Extract the [X, Y] coordinate from the center of the cell holding the provided text.  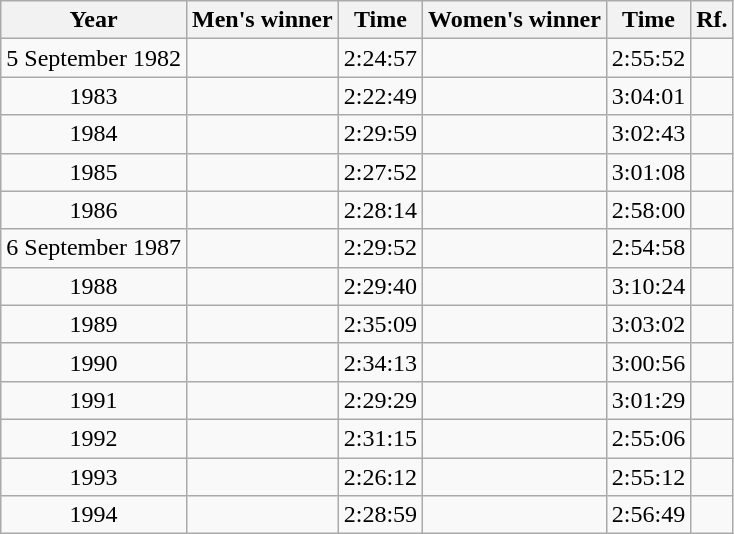
2:29:59 [380, 134]
1988 [94, 286]
1989 [94, 324]
2:55:52 [648, 58]
5 September 1982 [94, 58]
1983 [94, 96]
1984 [94, 134]
2:29:29 [380, 400]
3:04:01 [648, 96]
2:54:58 [648, 248]
6 September 1987 [94, 248]
1990 [94, 362]
2:55:06 [648, 438]
2:24:57 [380, 58]
2:58:00 [648, 210]
2:29:40 [380, 286]
2:28:59 [380, 515]
2:35:09 [380, 324]
2:29:52 [380, 248]
2:55:12 [648, 477]
3:00:56 [648, 362]
1993 [94, 477]
3:10:24 [648, 286]
Women's winner [515, 20]
Year [94, 20]
2:56:49 [648, 515]
3:03:02 [648, 324]
1992 [94, 438]
2:27:52 [380, 172]
1985 [94, 172]
2:34:13 [380, 362]
Men's winner [262, 20]
1994 [94, 515]
2:22:49 [380, 96]
1991 [94, 400]
3:01:08 [648, 172]
Rf. [712, 20]
2:28:14 [380, 210]
2:31:15 [380, 438]
1986 [94, 210]
2:26:12 [380, 477]
3:02:43 [648, 134]
3:01:29 [648, 400]
